Provide the (x, y) coordinate of the cell's center where the given text is located.  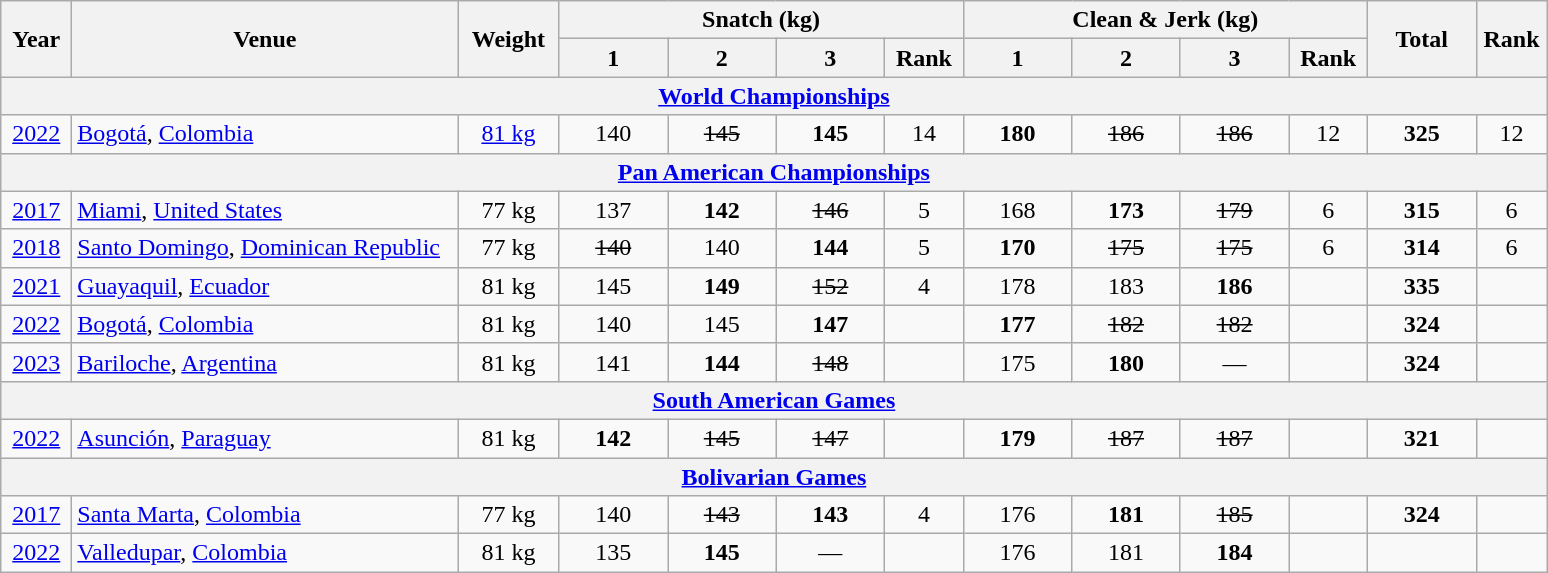
Bolivarian Games (774, 477)
Weight (508, 39)
137 (614, 210)
168 (1018, 210)
Valledupar, Colombia (265, 553)
South American Games (774, 400)
325 (1422, 134)
14 (924, 134)
335 (1422, 286)
177 (1018, 324)
Venue (265, 39)
173 (1126, 210)
149 (722, 286)
146 (830, 210)
135 (614, 553)
Santa Marta, Colombia (265, 515)
2021 (36, 286)
2018 (36, 248)
170 (1018, 248)
Clean & Jerk (kg) (1165, 20)
Asunción, Paraguay (265, 438)
Santo Domingo, Dominican Republic (265, 248)
152 (830, 286)
Total (1422, 39)
Snatch (kg) (761, 20)
Guayaquil, Ecuador (265, 286)
183 (1126, 286)
148 (830, 362)
World Championships (774, 96)
178 (1018, 286)
314 (1422, 248)
321 (1422, 438)
2023 (36, 362)
Miami, United States (265, 210)
141 (614, 362)
Year (36, 39)
315 (1422, 210)
184 (1234, 553)
Pan American Championships (774, 172)
Bariloche, Argentina (265, 362)
185 (1234, 515)
